Capture the cell that displays the provided text and extract its (X, Y) central coordinate. 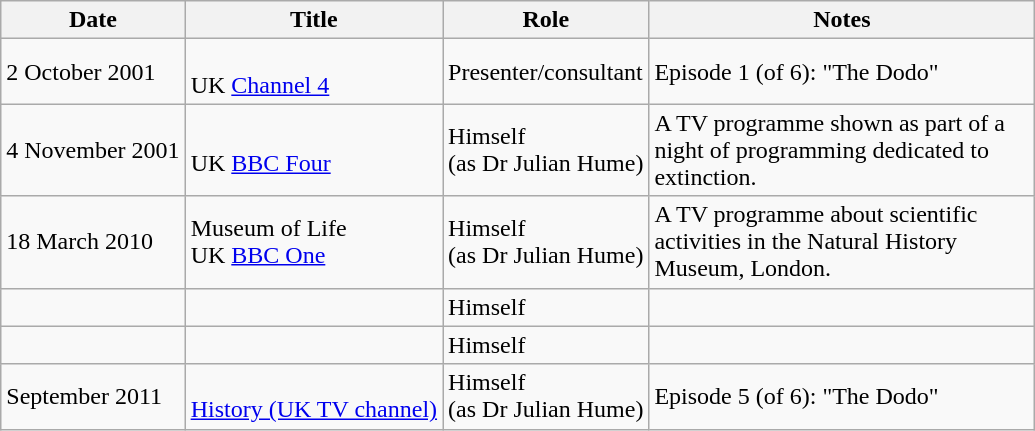
A TV programme shown as part of a night of programming dedicated to extinction. (842, 150)
2 October 2001 (93, 72)
Title (314, 20)
UK BBC Four (314, 150)
Date (93, 20)
Museum of LifeUK BBC One (314, 242)
18 March 2010 (93, 242)
Presenter/consultant (546, 72)
September 2011 (93, 396)
Role (546, 20)
Episode 1 (of 6): "The Dodo" (842, 72)
Episode 5 (of 6): "The Dodo" (842, 396)
Notes (842, 20)
UK Channel 4 (314, 72)
History (UK TV channel) (314, 396)
A TV programme about scientific activities in the Natural History Museum, London. (842, 242)
4 November 2001 (93, 150)
